Capture the cell that displays the provided text and extract its [X, Y] central coordinate. 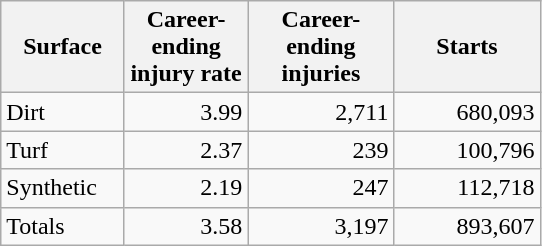
112,718 [467, 188]
Dirt [63, 112]
Starts [467, 47]
2.19 [186, 188]
2,711 [321, 112]
893,607 [467, 226]
3.58 [186, 226]
Career-ending injury rate [186, 47]
3,197 [321, 226]
Turf [63, 150]
3.99 [186, 112]
100,796 [467, 150]
2.37 [186, 150]
680,093 [467, 112]
247 [321, 188]
239 [321, 150]
Surface [63, 47]
Totals [63, 226]
Synthetic [63, 188]
Career-ending injuries [321, 47]
